Detect which cell encompasses the target text, then output its [x, y] center coordinate. 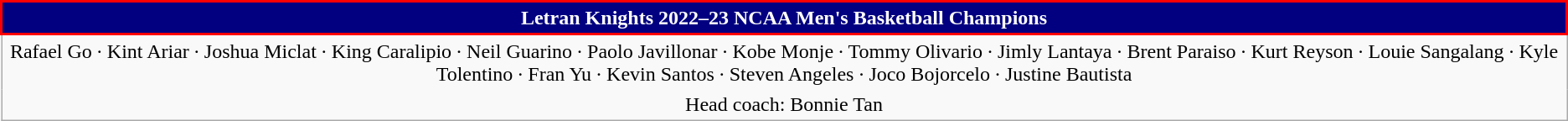
Letran Knights 2022–23 NCAA Men's Basketball Champions [784, 18]
Head coach: Bonnie Tan [784, 104]
